Provide the (X, Y) coordinate of the cell's center where the given text is located.  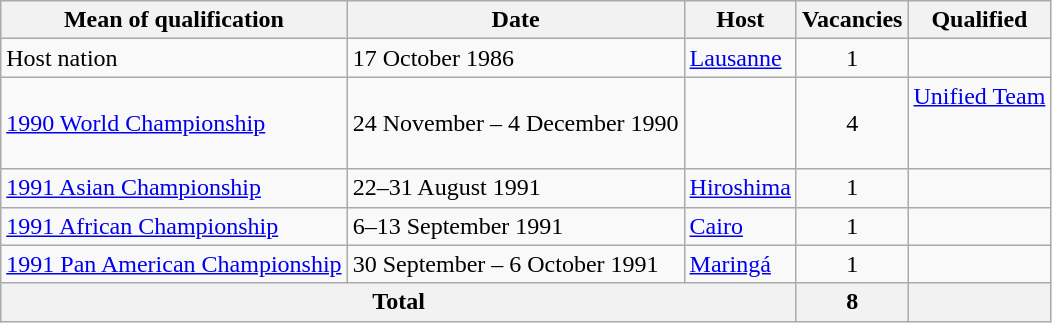
1991 Pan American Championship (174, 264)
24 November – 4 December 1990 (516, 123)
Date (516, 20)
1990 World Championship (174, 123)
Mean of qualification (174, 20)
Maringá (740, 264)
8 (852, 302)
4 (852, 123)
6–13 September 1991 (516, 226)
30 September – 6 October 1991 (516, 264)
Qualified (980, 20)
Unified Team (980, 123)
Host (740, 20)
Total (399, 302)
17 October 1986 (516, 58)
22–31 August 1991 (516, 188)
Host nation (174, 58)
Vacancies (852, 20)
Lausanne (740, 58)
Hiroshima (740, 188)
1991 Asian Championship (174, 188)
1991 African Championship (174, 226)
Cairo (740, 226)
